For the text-containing cell, return its midpoint in (X, Y) coordinate format. 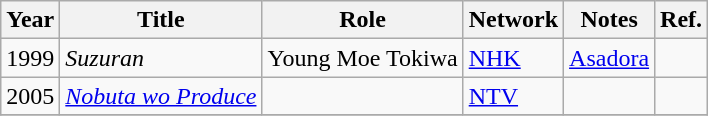
Year (30, 20)
Asadora (610, 58)
Role (362, 20)
Nobuta wo Produce (161, 96)
Suzuran (161, 58)
2005 (30, 96)
1999 (30, 58)
Young Moe Tokiwa (362, 58)
NTV (513, 96)
NHK (513, 58)
Title (161, 20)
Ref. (682, 20)
Network (513, 20)
Notes (610, 20)
